Extract the (x, y) coordinate from the center of the cell holding the provided text.  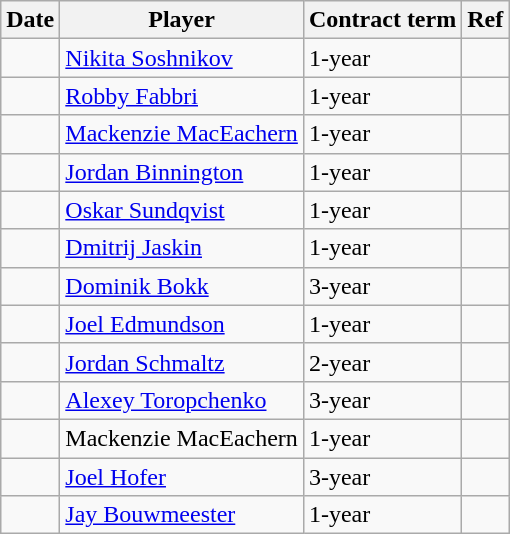
Player (182, 20)
Dmitrij Jaskin (182, 248)
Jordan Binnington (182, 172)
Jordan Schmaltz (182, 362)
Nikita Soshnikov (182, 58)
Robby Fabbri (182, 96)
Dominik Bokk (182, 286)
Alexey Toropchenko (182, 400)
Jay Bouwmeester (182, 515)
Ref (486, 20)
Date (30, 20)
Contract term (382, 20)
2-year (382, 362)
Joel Hofer (182, 477)
Oskar Sundqvist (182, 210)
Joel Edmundson (182, 324)
